Provide the [x, y] coordinate of the cell's center where the given text is located.  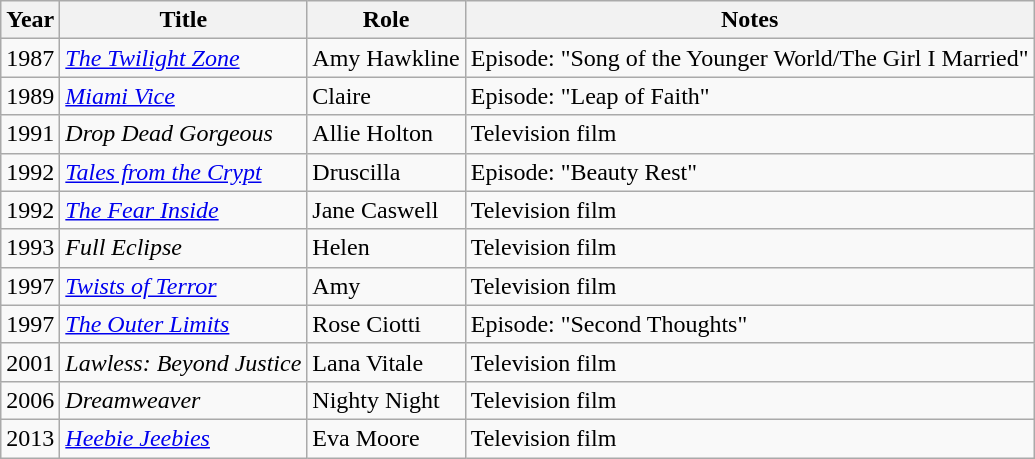
Allie Holton [386, 134]
2001 [30, 362]
Lana Vitale [386, 362]
Role [386, 20]
Jane Caswell [386, 210]
Nighty Night [386, 400]
Notes [750, 20]
Drop Dead Gorgeous [184, 134]
1987 [30, 58]
Eva Moore [386, 438]
The Fear Inside [184, 210]
Lawless: Beyond Justice [184, 362]
Heebie Jeebies [184, 438]
Druscilla [386, 172]
2013 [30, 438]
Episode: "Song of the Younger World/The Girl I Married" [750, 58]
Dreamweaver [184, 400]
Miami Vice [184, 96]
Title [184, 20]
The Outer Limits [184, 324]
Twists of Terror [184, 286]
1989 [30, 96]
Episode: "Second Thoughts" [750, 324]
Tales from the Crypt [184, 172]
2006 [30, 400]
Full Eclipse [184, 248]
The Twilight Zone [184, 58]
Helen [386, 248]
Amy [386, 286]
1991 [30, 134]
Rose Ciotti [386, 324]
Year [30, 20]
Episode: "Leap of Faith" [750, 96]
1993 [30, 248]
Claire [386, 96]
Amy Hawkline [386, 58]
Episode: "Beauty Rest" [750, 172]
